Find where the given text appears and provide that cell's center as (x, y) coordinate. 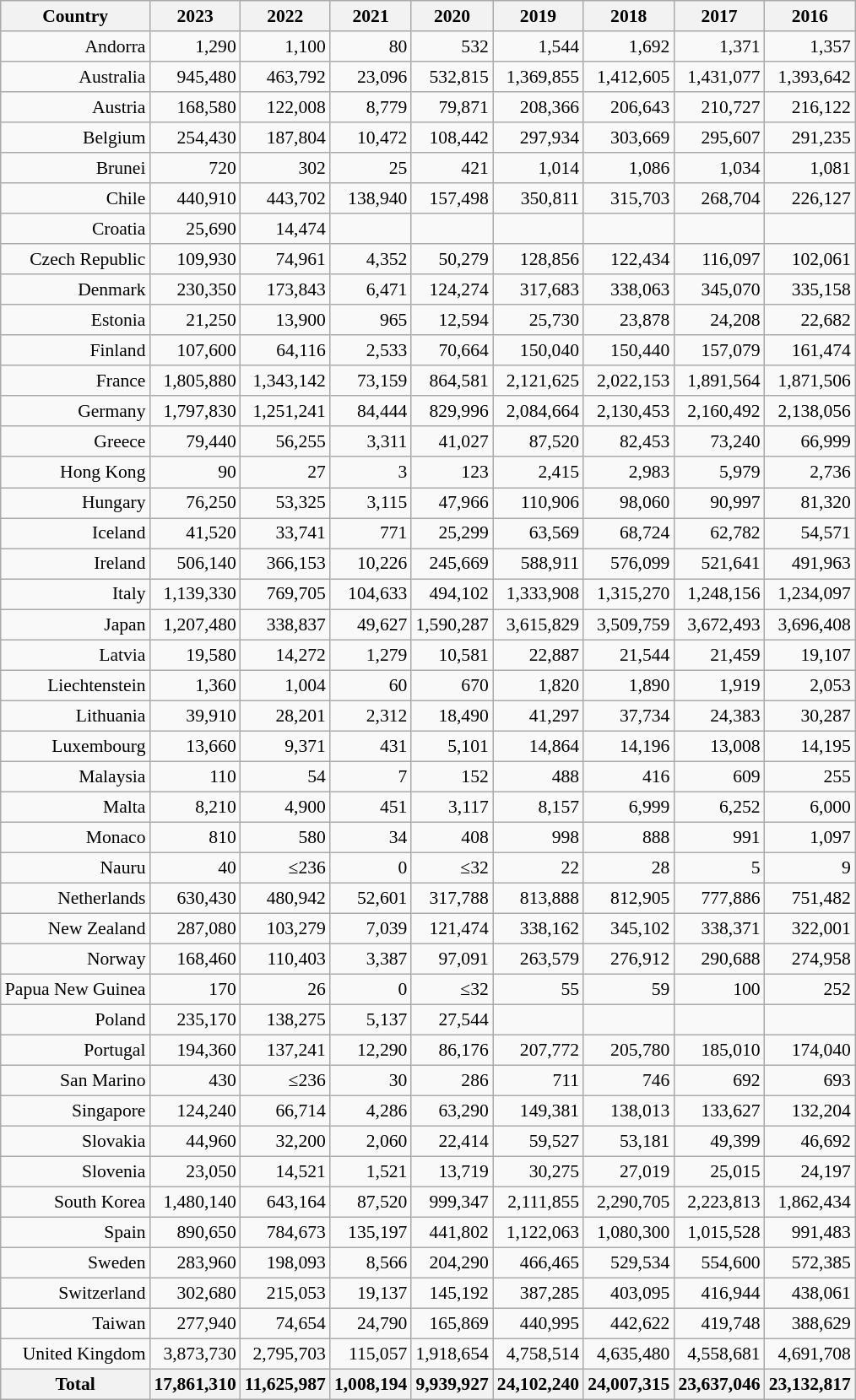
Norway (76, 959)
3,117 (452, 807)
Slovenia (76, 1172)
554,600 (719, 1263)
60 (371, 685)
366,153 (285, 564)
5 (719, 868)
3,311 (371, 442)
999,347 (452, 1203)
1,371 (719, 46)
2020 (452, 16)
1,412,605 (628, 77)
463,792 (285, 77)
France (76, 381)
14,272 (285, 655)
23,096 (371, 77)
Andorra (76, 46)
25,690 (196, 229)
812,905 (628, 898)
230,350 (196, 290)
10,226 (371, 564)
49,399 (719, 1142)
149,381 (539, 1111)
1,034 (719, 168)
1,086 (628, 168)
50,279 (452, 260)
1,431,077 (719, 77)
68,724 (628, 533)
440,910 (196, 198)
8,779 (371, 107)
150,040 (539, 351)
317,788 (452, 898)
297,934 (539, 138)
2,795,703 (285, 1354)
187,804 (285, 138)
576,099 (628, 564)
813,888 (539, 898)
17,861,310 (196, 1385)
152 (452, 776)
2023 (196, 16)
5,101 (452, 746)
277,940 (196, 1324)
25,015 (719, 1172)
9 (810, 868)
2,022,153 (628, 381)
Chile (76, 198)
2,983 (628, 473)
204,290 (452, 1263)
39,910 (196, 716)
12,594 (452, 321)
1,014 (539, 168)
12,290 (371, 1051)
1,234,097 (810, 594)
98,060 (628, 503)
1,590,287 (452, 624)
532 (452, 46)
24,383 (719, 716)
Croatia (76, 229)
2,111,855 (539, 1203)
14,196 (628, 746)
1,919 (719, 685)
1,393,642 (810, 77)
488 (539, 776)
338,371 (719, 929)
1,097 (810, 837)
122,008 (285, 107)
Denmark (76, 290)
303,669 (628, 138)
215,053 (285, 1294)
66,999 (810, 442)
123 (452, 473)
1,015,528 (719, 1233)
76,250 (196, 503)
44,960 (196, 1142)
7,039 (371, 929)
115,057 (371, 1354)
9,939,927 (452, 1385)
506,140 (196, 564)
90,997 (719, 503)
4,635,480 (628, 1354)
59,527 (539, 1142)
2,060 (371, 1142)
22,414 (452, 1142)
Hungary (76, 503)
263,579 (539, 959)
138,275 (285, 1020)
532,815 (452, 77)
784,673 (285, 1233)
609 (719, 776)
Singapore (76, 1111)
24,790 (371, 1324)
110,906 (539, 503)
22,682 (810, 321)
55 (539, 990)
2,290,705 (628, 1203)
6,999 (628, 807)
Greece (76, 442)
3,672,493 (719, 624)
52,601 (371, 898)
40 (196, 868)
438,061 (810, 1294)
80 (371, 46)
Australia (76, 77)
63,290 (452, 1111)
1,248,156 (719, 594)
6,252 (719, 807)
Spain (76, 1233)
63,569 (539, 533)
73,159 (371, 381)
4,558,681 (719, 1354)
Malaysia (76, 776)
588,911 (539, 564)
2,084,664 (539, 412)
403,095 (628, 1294)
Brunei (76, 168)
Germany (76, 412)
74,961 (285, 260)
4,900 (285, 807)
27,019 (628, 1172)
829,996 (452, 412)
79,440 (196, 442)
84,444 (371, 412)
Austria (76, 107)
1,891,564 (719, 381)
2,736 (810, 473)
82,453 (628, 442)
138,013 (628, 1111)
Switzerland (76, 1294)
170 (196, 990)
28 (628, 868)
74,654 (285, 1324)
387,285 (539, 1294)
14,195 (810, 746)
10,472 (371, 138)
572,385 (810, 1263)
14,521 (285, 1172)
168,580 (196, 107)
4,286 (371, 1111)
6,000 (810, 807)
441,802 (452, 1233)
295,607 (719, 138)
122,434 (628, 260)
1,343,142 (285, 381)
24,197 (810, 1172)
Papua New Guinea (76, 990)
Ireland (76, 564)
32,200 (285, 1142)
8,566 (371, 1263)
64,116 (285, 351)
41,297 (539, 716)
491,963 (810, 564)
442,622 (628, 1324)
157,079 (719, 351)
19,137 (371, 1294)
56,255 (285, 442)
2016 (810, 16)
13,660 (196, 746)
317,683 (539, 290)
121,474 (452, 929)
521,641 (719, 564)
711 (539, 1081)
19,580 (196, 655)
23,637,046 (719, 1385)
21,544 (628, 655)
28,201 (285, 716)
Luxembourg (76, 746)
3,873,730 (196, 1354)
135,197 (371, 1233)
6,471 (371, 290)
100 (719, 990)
1,862,434 (810, 1203)
97,091 (452, 959)
54 (285, 776)
1,333,908 (539, 594)
998 (539, 837)
Total (76, 1385)
133,627 (719, 1111)
Czech Republic (76, 260)
2019 (539, 16)
90 (196, 473)
3 (371, 473)
8,210 (196, 807)
14,474 (285, 229)
1,369,855 (539, 77)
408 (452, 837)
1,360 (196, 685)
1,207,480 (196, 624)
Lithuania (76, 716)
108,442 (452, 138)
286 (452, 1081)
643,164 (285, 1203)
235,170 (196, 1020)
145,192 (452, 1294)
338,837 (285, 624)
416 (628, 776)
2021 (371, 16)
9,371 (285, 746)
2,121,625 (539, 381)
137,241 (285, 1051)
2022 (285, 16)
945,480 (196, 77)
41,520 (196, 533)
466,465 (539, 1263)
14,864 (539, 746)
751,482 (810, 898)
494,102 (452, 594)
Belgium (76, 138)
274,958 (810, 959)
291,235 (810, 138)
430 (196, 1081)
419,748 (719, 1324)
168,460 (196, 959)
7 (371, 776)
302,680 (196, 1294)
350,811 (539, 198)
2,130,453 (628, 412)
216,122 (810, 107)
252 (810, 990)
2017 (719, 16)
3,696,408 (810, 624)
Taiwan (76, 1324)
1,279 (371, 655)
287,080 (196, 929)
13,900 (285, 321)
208,366 (539, 107)
33,741 (285, 533)
1,251,241 (285, 412)
4,691,708 (810, 1354)
1,797,830 (196, 412)
25 (371, 168)
49,627 (371, 624)
70,664 (452, 351)
109,930 (196, 260)
1,290 (196, 46)
102,061 (810, 260)
440,995 (539, 1324)
Italy (76, 594)
345,102 (628, 929)
720 (196, 168)
Nauru (76, 868)
2,312 (371, 716)
1,100 (285, 46)
888 (628, 837)
1,004 (285, 685)
205,780 (628, 1051)
107,600 (196, 351)
8,157 (539, 807)
1,805,880 (196, 381)
Slovakia (76, 1142)
Estonia (76, 321)
207,772 (539, 1051)
431 (371, 746)
1,357 (810, 46)
194,360 (196, 1051)
116,097 (719, 260)
Sweden (76, 1263)
268,704 (719, 198)
62,782 (719, 533)
104,633 (371, 594)
5,137 (371, 1020)
United Kingdom (76, 1354)
226,127 (810, 198)
124,240 (196, 1111)
22,887 (539, 655)
Monaco (76, 837)
1,871,506 (810, 381)
335,158 (810, 290)
79,871 (452, 107)
3,115 (371, 503)
New Zealand (76, 929)
81,320 (810, 503)
777,886 (719, 898)
Country (76, 16)
810 (196, 837)
150,440 (628, 351)
991 (719, 837)
2,533 (371, 351)
19,107 (810, 655)
110,403 (285, 959)
4,758,514 (539, 1354)
Hong Kong (76, 473)
2,415 (539, 473)
13,719 (452, 1172)
22 (539, 868)
185,010 (719, 1051)
443,702 (285, 198)
302 (285, 168)
2,138,056 (810, 412)
630,430 (196, 898)
1,081 (810, 168)
34 (371, 837)
1,008,194 (371, 1385)
46,692 (810, 1142)
21,250 (196, 321)
174,040 (810, 1051)
769,705 (285, 594)
283,960 (196, 1263)
254,430 (196, 138)
255 (810, 776)
1,480,140 (196, 1203)
Liechtenstein (76, 685)
290,688 (719, 959)
1,521 (371, 1172)
864,581 (452, 381)
41,027 (452, 442)
Portugal (76, 1051)
315,703 (628, 198)
Poland (76, 1020)
23,878 (628, 321)
San Marino (76, 1081)
580 (285, 837)
73,240 (719, 442)
Finland (76, 351)
2018 (628, 16)
30,287 (810, 716)
670 (452, 685)
771 (371, 533)
132,204 (810, 1111)
24,102,240 (539, 1385)
Netherlands (76, 898)
25,299 (452, 533)
2,223,813 (719, 1203)
124,274 (452, 290)
421 (452, 168)
480,942 (285, 898)
746 (628, 1081)
30,275 (539, 1172)
451 (371, 807)
110 (196, 776)
13,008 (719, 746)
1,080,300 (628, 1233)
693 (810, 1081)
53,181 (628, 1142)
965 (371, 321)
24,007,315 (628, 1385)
206,643 (628, 107)
416,944 (719, 1294)
345,070 (719, 290)
53,325 (285, 503)
1,544 (539, 46)
692 (719, 1081)
37,734 (628, 716)
338,162 (539, 929)
25,730 (539, 321)
991,483 (810, 1233)
11,625,987 (285, 1385)
Iceland (76, 533)
1,315,270 (628, 594)
128,856 (539, 260)
198,093 (285, 1263)
21,459 (719, 655)
26 (285, 990)
210,727 (719, 107)
86,176 (452, 1051)
10,581 (452, 655)
157,498 (452, 198)
South Korea (76, 1203)
161,474 (810, 351)
173,843 (285, 290)
276,912 (628, 959)
47,966 (452, 503)
66,714 (285, 1111)
23,132,817 (810, 1385)
30 (371, 1081)
Japan (76, 624)
165,869 (452, 1324)
1,890 (628, 685)
138,940 (371, 198)
890,650 (196, 1233)
338,063 (628, 290)
1,820 (539, 685)
59 (628, 990)
3,387 (371, 959)
322,001 (810, 929)
Latvia (76, 655)
4,352 (371, 260)
23,050 (196, 1172)
18,490 (452, 716)
54,571 (810, 533)
27 (285, 473)
5,979 (719, 473)
388,629 (810, 1324)
1,122,063 (539, 1233)
3,615,829 (539, 624)
27,544 (452, 1020)
103,279 (285, 929)
245,669 (452, 564)
2,160,492 (719, 412)
1,139,330 (196, 594)
2,053 (810, 685)
1,918,654 (452, 1354)
Malta (76, 807)
3,509,759 (628, 624)
24,208 (719, 321)
529,534 (628, 1263)
1,692 (628, 46)
